Provide the (X, Y) coordinate of the cell's center where the given text is located.  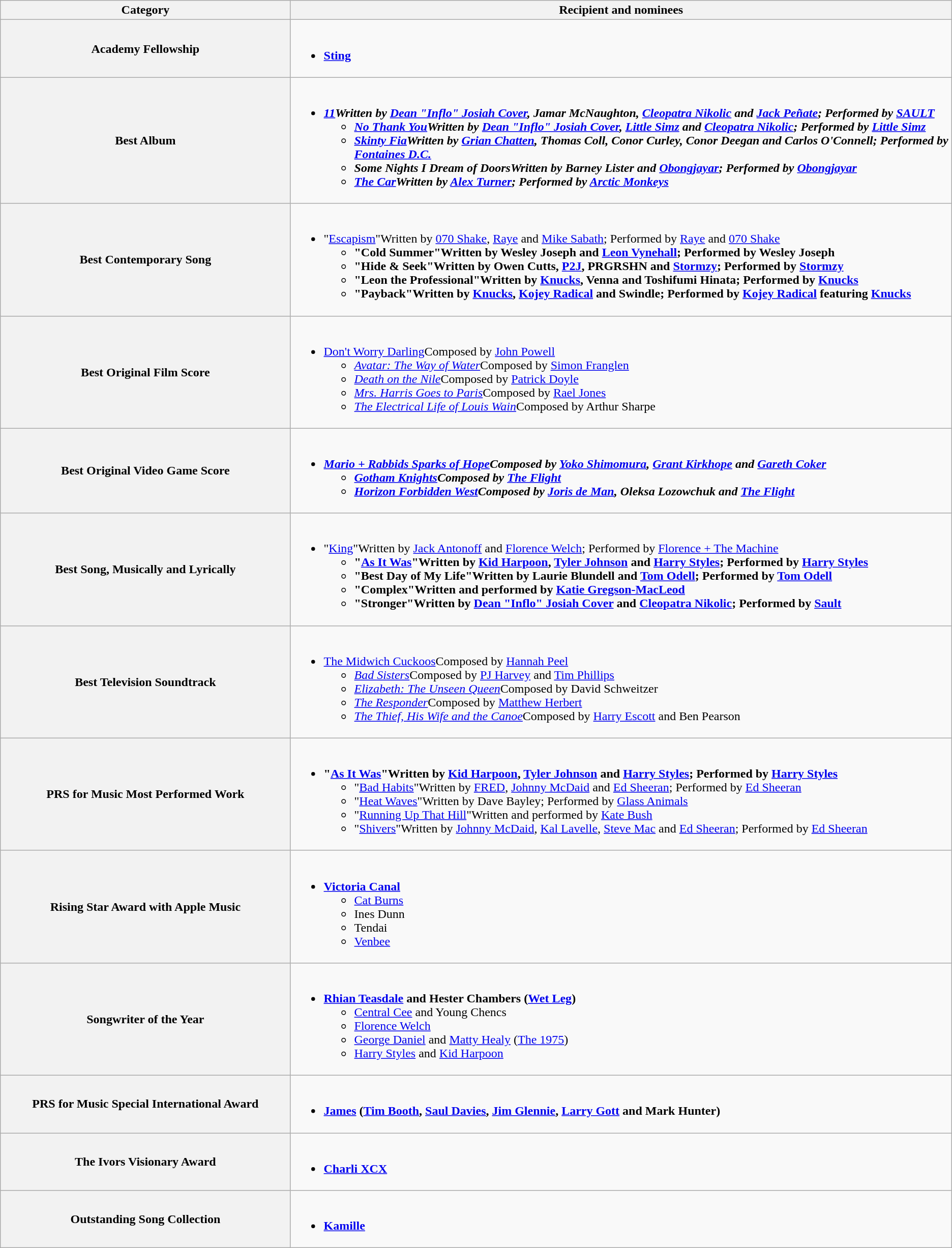
Songwriter of the Year (145, 1019)
Best Original Video Game Score (145, 471)
PRS for Music Most Performed Work (145, 794)
Academy Fellowship (145, 49)
Best Song, Musically and Lyrically (145, 570)
Best Original Film Score (145, 372)
Best Contemporary Song (145, 259)
Best Album (145, 140)
Sting (621, 49)
Category (145, 10)
PRS for Music Special International Award (145, 1104)
The Ivors Visionary Award (145, 1162)
Outstanding Song Collection (145, 1220)
Charli XCX (621, 1162)
Rising Star Award with Apple Music (145, 906)
Victoria CanalCat BurnsInes DunnTendaiVenbee (621, 906)
Kamille (621, 1220)
Recipient and nominees (621, 10)
James (Tim Booth, Saul Davies, Jim Glennie, Larry Gott and Mark Hunter) (621, 1104)
Best Television Soundtrack (145, 681)
